Search for the cell housing the specified text and yield its [X, Y] center coordinate. 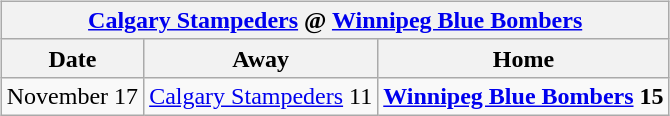
Date [72, 58]
Calgary Stampeders @ Winnipeg Blue Bombers [335, 20]
Home [524, 58]
Winnipeg Blue Bombers 15 [524, 96]
November 17 [72, 96]
Calgary Stampeders 11 [261, 96]
Away [261, 58]
